Provide the (x, y) coordinate of the cell's center where the given text is located.  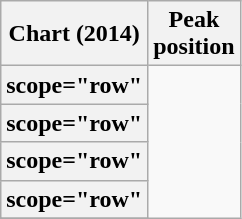
Peakposition (194, 34)
Chart (2014) (74, 34)
